Extract the [X, Y] coordinate from the center of the cell holding the provided text.  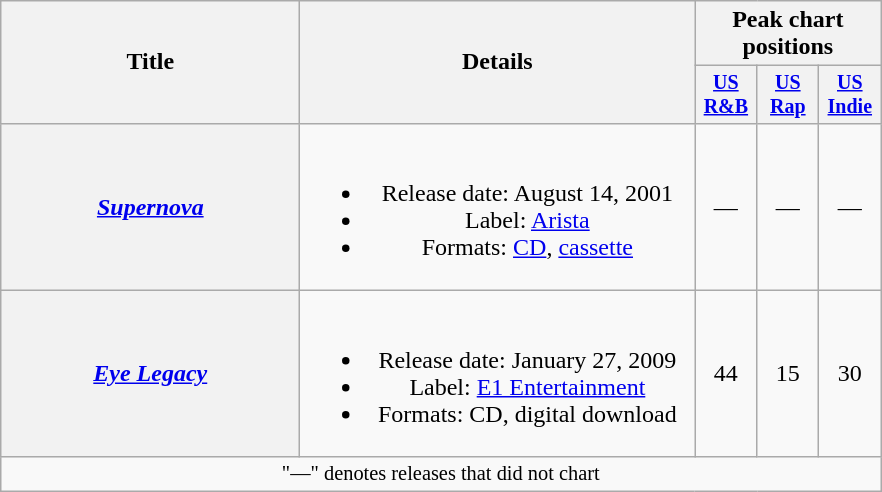
Title [150, 62]
US Indie [850, 94]
15 [788, 374]
Peak chartpositions [788, 34]
"—" denotes releases that did not chart [441, 474]
Release date: January 27, 2009Label: E1 EntertainmentFormats: CD, digital download [498, 374]
US R&B [726, 94]
30 [850, 374]
Supernova [150, 206]
Eye Legacy [150, 374]
Details [498, 62]
Release date: August 14, 2001Label: AristaFormats: CD, cassette [498, 206]
US Rap [788, 94]
44 [726, 374]
